Search for the cell housing the specified text and yield its [x, y] center coordinate. 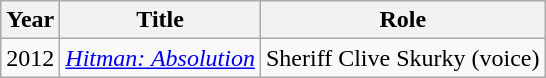
Sheriff Clive Skurky (voice) [402, 58]
Year [30, 20]
Title [160, 20]
Role [402, 20]
2012 [30, 58]
Hitman: Absolution [160, 58]
